Scan for the cell matching the given text and deliver its [X, Y] coordinate at center. 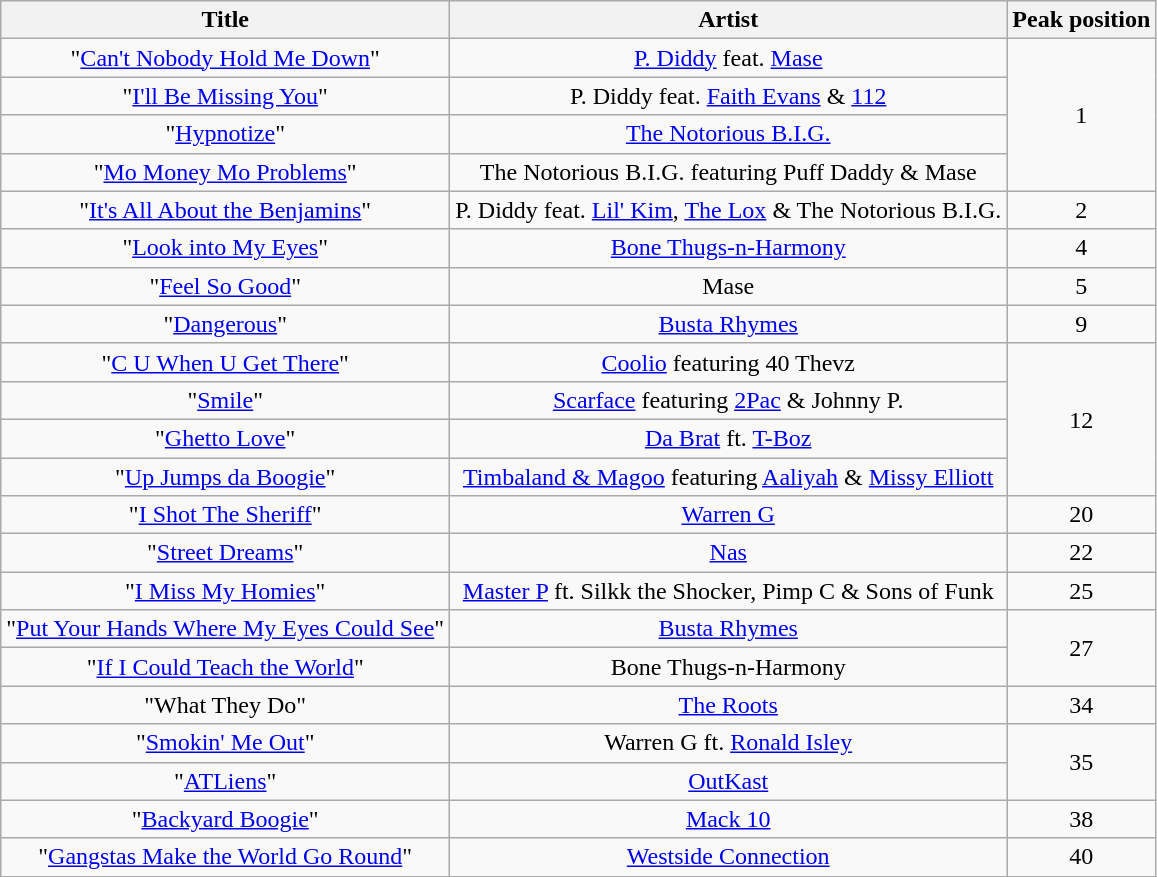
2 [1082, 210]
Timbaland & Magoo featuring Aaliyah & Missy Elliott [728, 477]
"I Shot The Sheriff" [226, 515]
Scarface featuring 2Pac & Johnny P. [728, 400]
Title [226, 20]
P. Diddy feat. Mase [728, 58]
"I Miss My Homies" [226, 591]
"Look into My Eyes" [226, 248]
Mase [728, 286]
4 [1082, 248]
35 [1082, 762]
Mack 10 [728, 819]
"Mo Money Mo Problems" [226, 172]
5 [1082, 286]
25 [1082, 591]
"If I Could Teach the World" [226, 667]
20 [1082, 515]
"Put Your Hands Where My Eyes Could See" [226, 629]
12 [1082, 419]
1 [1082, 115]
27 [1082, 648]
Warren G ft. Ronald Isley [728, 743]
"Can't Nobody Hold Me Down" [226, 58]
Artist [728, 20]
"Ghetto Love" [226, 438]
38 [1082, 819]
OutKast [728, 781]
Westside Connection [728, 857]
"I'll Be Missing You" [226, 96]
"Smile" [226, 400]
The Notorious B.I.G. [728, 134]
9 [1082, 324]
Master P ft. Silkk the Shocker, Pimp C & Sons of Funk [728, 591]
"Street Dreams" [226, 553]
"Backyard Boogie" [226, 819]
The Notorious B.I.G. featuring Puff Daddy & Mase [728, 172]
Coolio featuring 40 Thevz [728, 362]
P. Diddy feat. Faith Evans & 112 [728, 96]
Peak position [1082, 20]
40 [1082, 857]
"Up Jumps da Boogie" [226, 477]
"C U When U Get There" [226, 362]
Warren G [728, 515]
P. Diddy feat. Lil' Kim, The Lox & The Notorious B.I.G. [728, 210]
"It's All About the Benjamins" [226, 210]
The Roots [728, 705]
34 [1082, 705]
"Feel So Good" [226, 286]
"Dangerous" [226, 324]
"Smokin' Me Out" [226, 743]
"ATLiens" [226, 781]
"What They Do" [226, 705]
22 [1082, 553]
"Hypnotize" [226, 134]
"Gangstas Make the World Go Round" [226, 857]
Nas [728, 553]
Da Brat ft. T-Boz [728, 438]
